Search for the cell housing the specified text and yield its (X, Y) center coordinate. 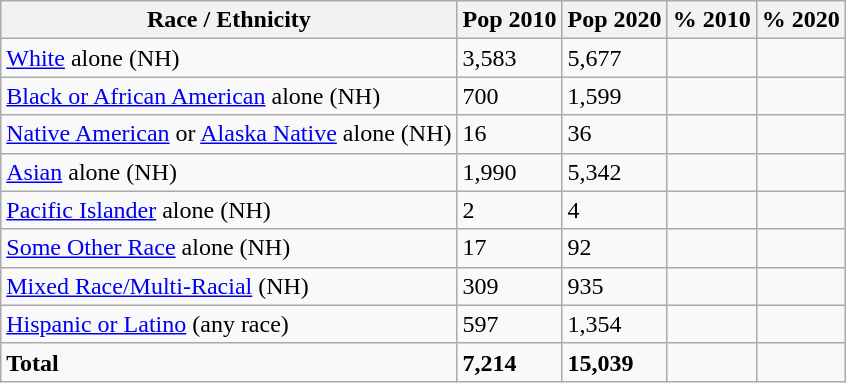
4 (614, 210)
1,354 (614, 324)
Total (229, 362)
Some Other Race alone (NH) (229, 248)
Mixed Race/Multi-Racial (NH) (229, 286)
Native American or Alaska Native alone (NH) (229, 134)
Pop 2010 (510, 20)
5,342 (614, 172)
597 (510, 324)
36 (614, 134)
Pop 2020 (614, 20)
935 (614, 286)
3,583 (510, 58)
15,039 (614, 362)
% 2020 (800, 20)
92 (614, 248)
Black or African American alone (NH) (229, 96)
White alone (NH) (229, 58)
1,599 (614, 96)
1,990 (510, 172)
Hispanic or Latino (any race) (229, 324)
% 2010 (712, 20)
5,677 (614, 58)
Asian alone (NH) (229, 172)
2 (510, 210)
309 (510, 286)
Race / Ethnicity (229, 20)
700 (510, 96)
16 (510, 134)
17 (510, 248)
Pacific Islander alone (NH) (229, 210)
7,214 (510, 362)
